Return the [x, y] coordinate for the center point of the cell that contains the specified text.  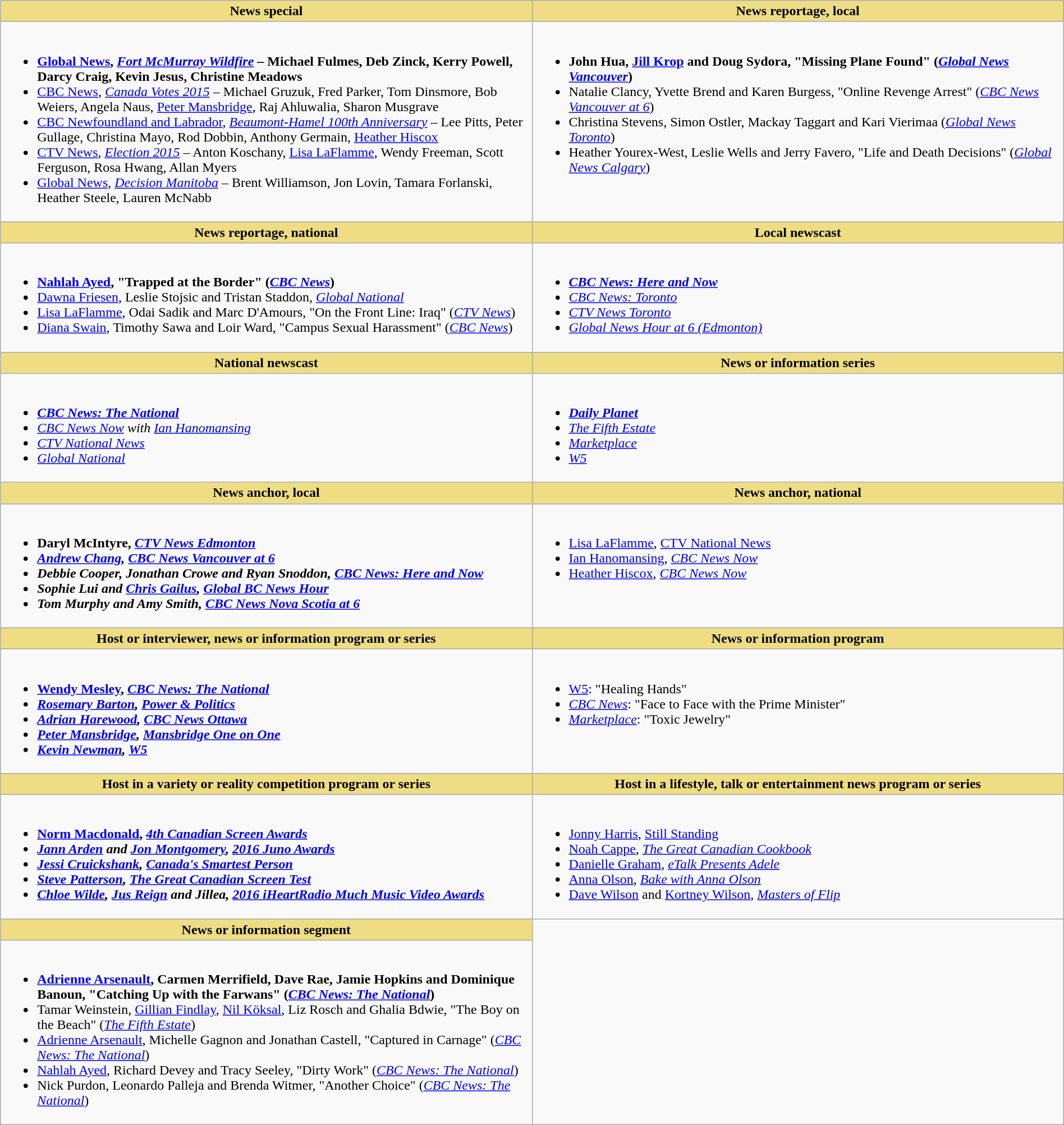
Lisa LaFlamme, CTV National NewsIan Hanomansing, CBC News NowHeather Hiscox, CBC News Now [798, 566]
News anchor, national [798, 493]
National newscast [266, 363]
News or information program [798, 638]
Host in a lifestyle, talk or entertainment news program or series [798, 784]
W5: "Healing Hands"CBC News: "Face to Face with the Prime Minister"Marketplace: "Toxic Jewelry" [798, 711]
News special [266, 11]
News anchor, local [266, 493]
CBC News: The NationalCBC News Now with Ian HanomansingCTV National NewsGlobal National [266, 428]
News or information segment [266, 929]
CBC News: Here and NowCBC News: TorontoCTV News TorontoGlobal News Hour at 6 (Edmonton) [798, 298]
Host in a variety or reality competition program or series [266, 784]
News reportage, local [798, 11]
Host or interviewer, news or information program or series [266, 638]
News reportage, national [266, 232]
News or information series [798, 363]
Local newscast [798, 232]
Daily PlanetThe Fifth EstateMarketplaceW5 [798, 428]
